Locate the cell with the specified text and output its (x, y) center coordinate. 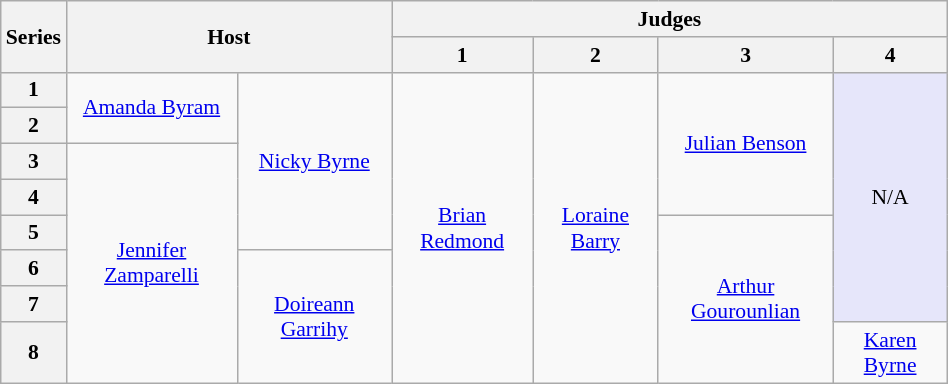
Judges (670, 19)
8 (34, 352)
7 (34, 304)
Series (34, 36)
Jennifer Zamparelli (152, 264)
Nicky Byrne (314, 161)
N/A (890, 196)
Loraine Barry (596, 227)
5 (34, 233)
Karen Byrne (890, 352)
Doireann Garrihy (314, 317)
Amanda Byram (152, 108)
Julian Benson (746, 143)
6 (34, 269)
Arthur Gourounlian (746, 299)
Brian Redmond (462, 227)
Host (229, 36)
